Locate the cell with the specified text and output its [x, y] center coordinate. 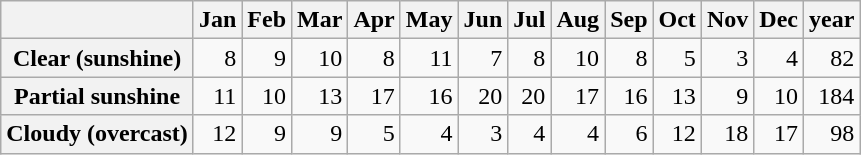
Apr [374, 20]
Jun [483, 20]
Sep [629, 20]
Mar [320, 20]
May [429, 20]
Partial sunshine [98, 96]
82 [832, 58]
Cloudy (overcast) [98, 134]
98 [832, 134]
18 [727, 134]
Jan [217, 20]
6 [629, 134]
Dec [779, 20]
7 [483, 58]
year [832, 20]
184 [832, 96]
Jul [530, 20]
Oct [677, 20]
Feb [267, 20]
Aug [578, 20]
Clear (sunshine) [98, 58]
Nov [727, 20]
